Provide the [X, Y] coordinate of the cell's center where the given text is located.  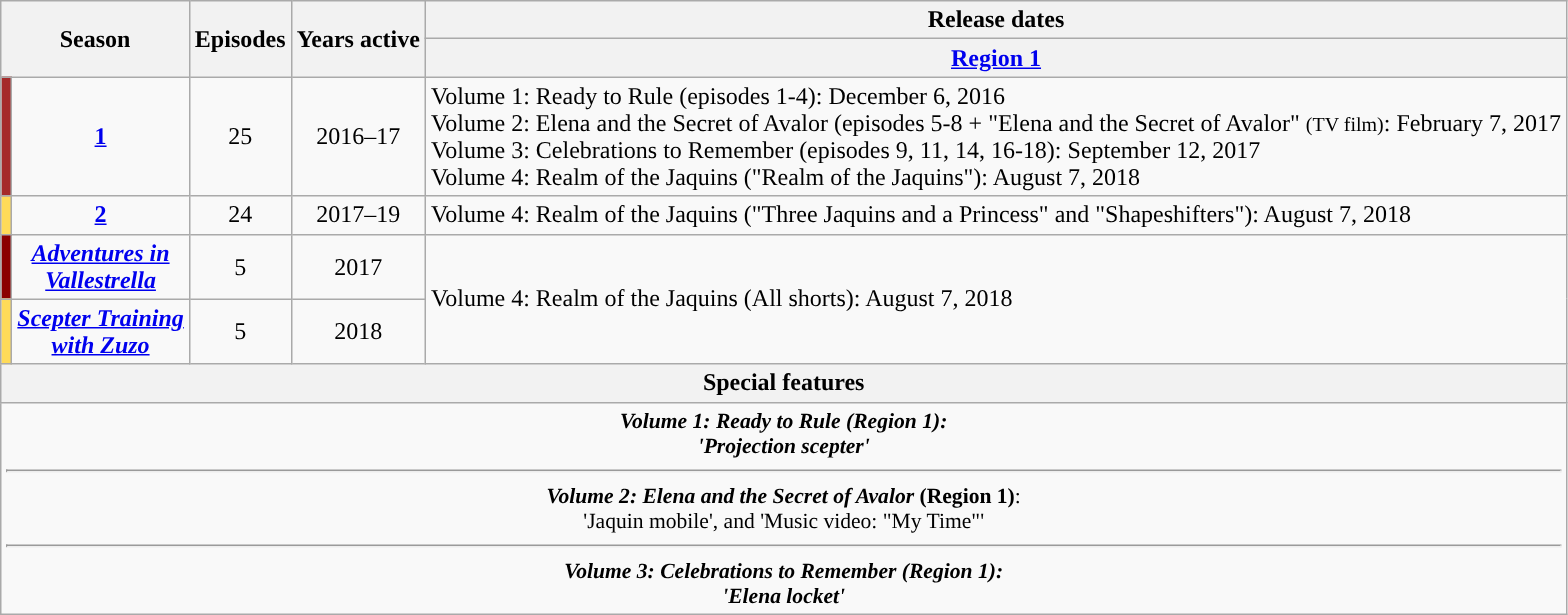
Episodes [240, 39]
2 [101, 215]
2017–19 [358, 215]
Adventures inVallestrella [101, 266]
Season [96, 39]
Volume 4: Realm of the Jaquins (All shorts): August 7, 2018 [996, 299]
2017 [358, 266]
Scepter Trainingwith Zuzo [101, 332]
1 [101, 136]
25 [240, 136]
Special features [784, 383]
2016–17 [358, 136]
2018 [358, 332]
Volume 4: Realm of the Jaquins ("Three Jaquins and a Princess" and "Shapeshifters"): August 7, 2018 [996, 215]
Release dates [996, 20]
24 [240, 215]
Region 1 [996, 58]
Years active [358, 39]
